For the text-containing cell, return its midpoint in (X, Y) coordinate format. 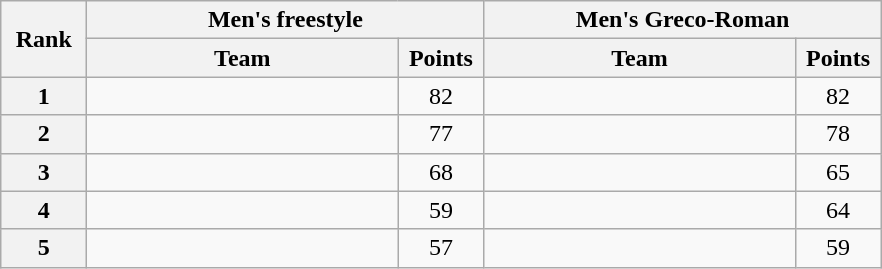
68 (441, 172)
64 (838, 210)
Rank (44, 39)
Men's Greco-Roman (682, 20)
65 (838, 172)
57 (441, 248)
Men's freestyle (286, 20)
3 (44, 172)
2 (44, 134)
5 (44, 248)
4 (44, 210)
1 (44, 96)
78 (838, 134)
77 (441, 134)
